Provide the [X, Y] coordinate of the cell's center where the given text is located.  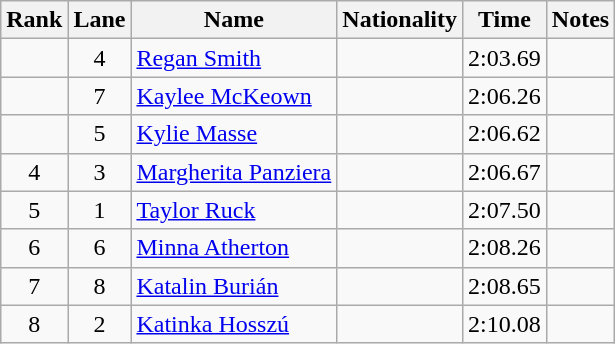
2:07.50 [505, 210]
Time [505, 20]
2:06.67 [505, 172]
2:08.65 [505, 286]
Rank [34, 20]
Lane [100, 20]
Margherita Panziera [234, 172]
Kaylee McKeown [234, 96]
1 [100, 210]
Minna Atherton [234, 248]
Katalin Burián [234, 286]
Kylie Masse [234, 134]
Name [234, 20]
Regan Smith [234, 58]
Taylor Ruck [234, 210]
3 [100, 172]
Katinka Hosszú [234, 324]
Nationality [400, 20]
2:08.26 [505, 248]
2:06.26 [505, 96]
Notes [580, 20]
2:03.69 [505, 58]
2:06.62 [505, 134]
2:10.08 [505, 324]
2 [100, 324]
